Output the [x, y] coordinate of the center of the cell containing the given text.  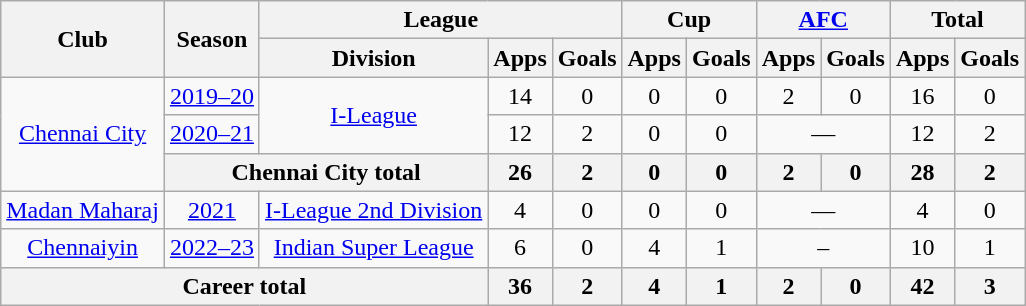
42 [922, 286]
Division [373, 58]
Season [212, 39]
28 [922, 172]
Club [83, 39]
Indian Super League [373, 248]
2019–20 [212, 96]
Chennai City [83, 134]
I-League 2nd Division [373, 210]
14 [520, 96]
Cup [689, 20]
League [440, 20]
I-League [373, 115]
3 [990, 286]
Chennaiyin [83, 248]
AFC [823, 20]
2021 [212, 210]
Total [957, 20]
Madan Maharaj [83, 210]
Career total [244, 286]
36 [520, 286]
10 [922, 248]
Chennai City total [326, 172]
2022–23 [212, 248]
26 [520, 172]
– [823, 248]
6 [520, 248]
2020–21 [212, 134]
16 [922, 96]
